Locate the cell with the specified text and output its (x, y) center coordinate. 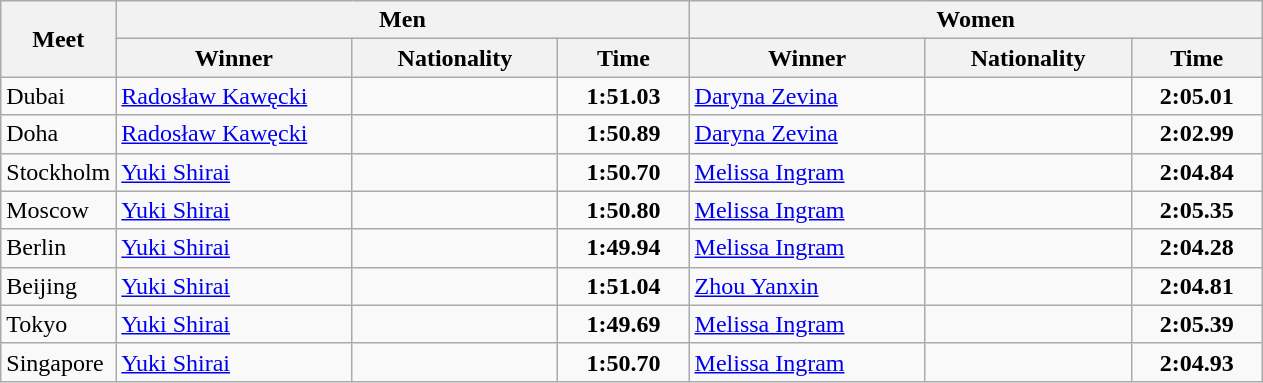
Singapore (58, 362)
Moscow (58, 210)
Men (402, 20)
2:02.99 (1196, 134)
Women (976, 20)
Tokyo (58, 324)
Berlin (58, 248)
1:50.89 (624, 134)
2:04.84 (1196, 172)
Zhou Yanxin (807, 286)
Dubai (58, 96)
2:05.39 (1196, 324)
1:49.94 (624, 248)
2:05.35 (1196, 210)
2:04.81 (1196, 286)
1:51.04 (624, 286)
2:04.93 (1196, 362)
2:05.01 (1196, 96)
Stockholm (58, 172)
1:51.03 (624, 96)
Meet (58, 39)
2:04.28 (1196, 248)
1:49.69 (624, 324)
Beijing (58, 286)
1:50.80 (624, 210)
Doha (58, 134)
